Provide the [x, y] coordinate of the cell's center where the given text is located.  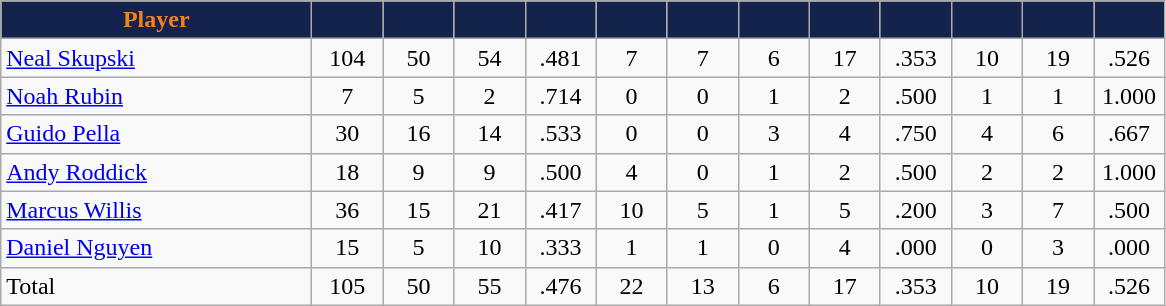
Marcus Willis [156, 210]
Guido Pella [156, 134]
22 [632, 286]
104 [348, 58]
30 [348, 134]
Noah Rubin [156, 96]
105 [348, 286]
.333 [560, 248]
54 [490, 58]
.476 [560, 286]
18 [348, 172]
14 [490, 134]
.481 [560, 58]
.417 [560, 210]
Player [156, 20]
Neal Skupski [156, 58]
.750 [916, 134]
Andy Roddick [156, 172]
55 [490, 286]
21 [490, 210]
Daniel Nguyen [156, 248]
.667 [1130, 134]
.200 [916, 210]
.533 [560, 134]
13 [702, 286]
.714 [560, 96]
36 [348, 210]
Total [156, 286]
16 [418, 134]
